Capture the cell that displays the provided text and extract its (x, y) central coordinate. 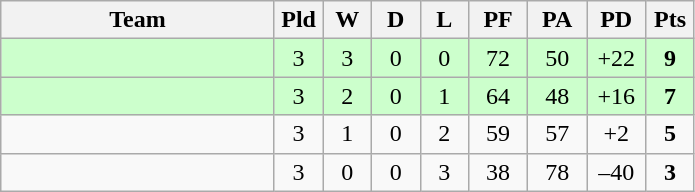
48 (558, 96)
PF (498, 20)
–40 (616, 172)
57 (558, 134)
64 (498, 96)
PD (616, 20)
Pts (670, 20)
5 (670, 134)
+22 (616, 58)
+2 (616, 134)
9 (670, 58)
7 (670, 96)
PA (558, 20)
78 (558, 172)
D (396, 20)
38 (498, 172)
Pld (298, 20)
W (348, 20)
Team (138, 20)
72 (498, 58)
L (444, 20)
59 (498, 134)
+16 (616, 96)
50 (558, 58)
